For the text-containing cell, return its midpoint in (x, y) coordinate format. 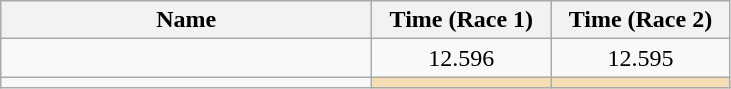
12.596 (462, 58)
Time (Race 2) (640, 20)
Name (186, 20)
12.595 (640, 58)
Time (Race 1) (462, 20)
